Capture the cell that displays the provided text and extract its [x, y] central coordinate. 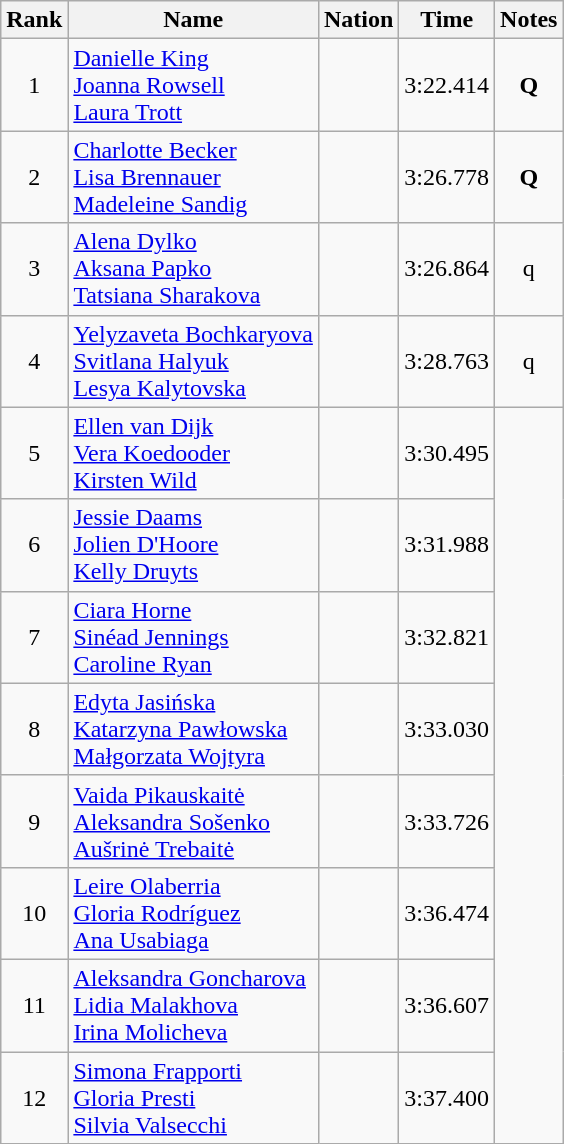
3:30.495 [447, 453]
5 [34, 453]
3:36.474 [447, 913]
6 [34, 545]
3:26.778 [447, 177]
3:33.030 [447, 729]
Alena DylkoAksana PapkoTatsiana Sharakova [194, 269]
3:31.988 [447, 545]
Name [194, 20]
8 [34, 729]
3:37.400 [447, 1098]
4 [34, 361]
3:26.864 [447, 269]
Leire Olaberria Gloria RodríguezAna Usabiaga [194, 913]
Aleksandra GoncharovaLidia MalakhovaIrina Molicheva [194, 1005]
Vaida PikauskaitėAleksandra SošenkoAušrinė Trebaitė [194, 821]
3:22.414 [447, 85]
Time [447, 20]
Danielle KingJoanna Rowsell Laura Trott [194, 85]
7 [34, 637]
10 [34, 913]
Rank [34, 20]
Nation [358, 20]
9 [34, 821]
Notes [529, 20]
Jessie DaamsJolien D'HooreKelly Druyts [194, 545]
Yelyzaveta BochkaryovaSvitlana HalyukLesya Kalytovska [194, 361]
Edyta JasińskaKatarzyna PawłowskaMałgorzata Wojtyra [194, 729]
Charlotte BeckerLisa BrennauerMadeleine Sandig [194, 177]
2 [34, 177]
3:28.763 [447, 361]
Ciara HorneSinéad JenningsCaroline Ryan [194, 637]
3 [34, 269]
Ellen van DijkVera KoedooderKirsten Wild [194, 453]
1 [34, 85]
3:33.726 [447, 821]
11 [34, 1005]
Simona FrapportiGloria PrestiSilvia Valsecchi [194, 1098]
12 [34, 1098]
3:32.821 [447, 637]
3:36.607 [447, 1005]
